Return the [x, y] coordinate for the center point of the cell that contains the specified text.  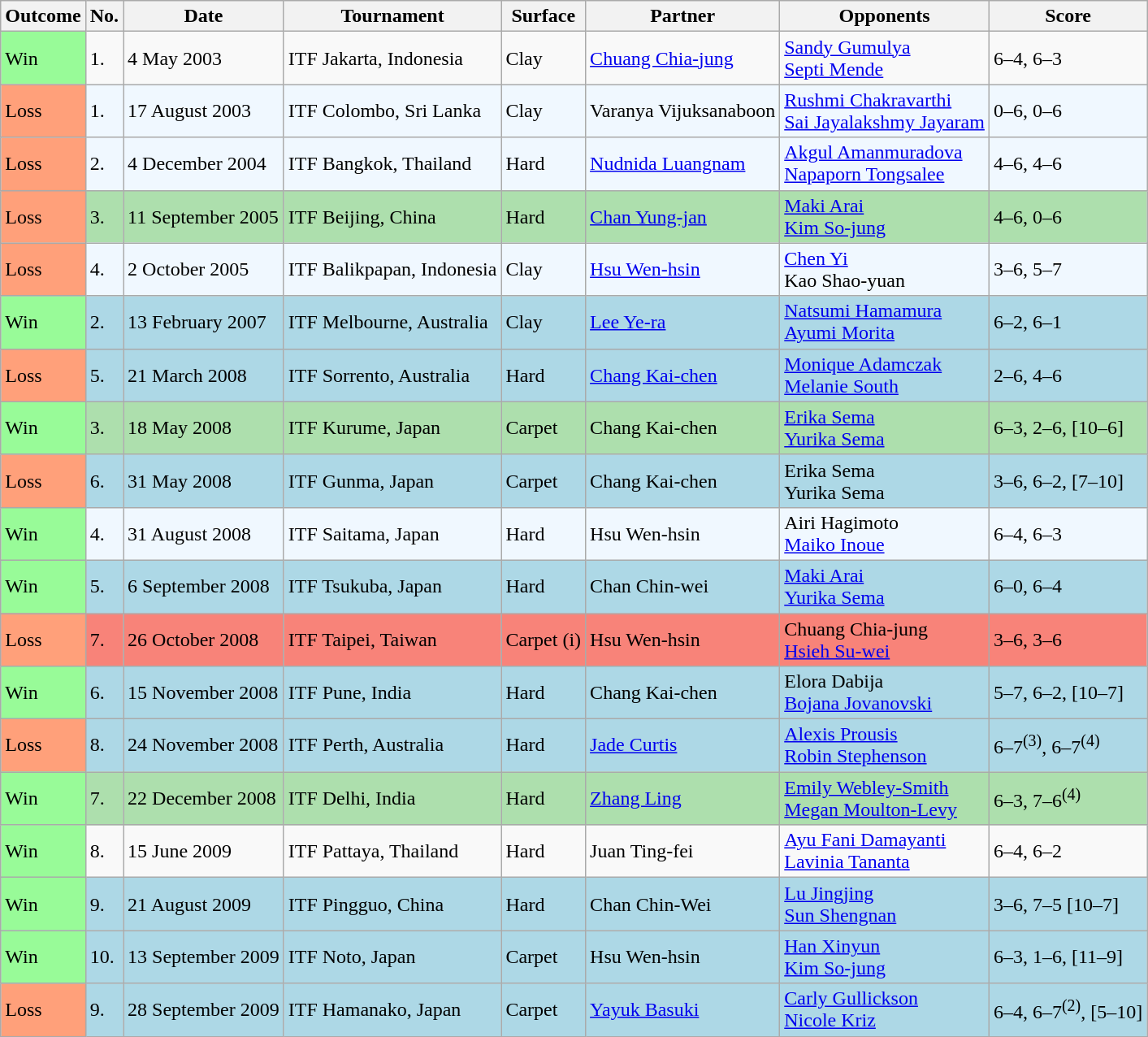
Lu Jingjing Sun Shengnan [885, 904]
11 September 2005 [204, 216]
ITF Melbourne, Australia [392, 322]
13 February 2007 [204, 322]
ITF Noto, Japan [392, 957]
Outcome [43, 16]
Natsumi Hamamura Ayumi Morita [885, 322]
ITF Pattaya, Thailand [392, 852]
Carpet (i) [544, 639]
No. [104, 16]
ITF Perth, Australia [392, 746]
15 November 2008 [204, 692]
ITF Gunma, Japan [392, 481]
Airi Hagimoto Maiko Inoue [885, 533]
24 November 2008 [204, 746]
Ayu Fani Damayanti Lavinia Tananta [885, 852]
4 May 2003 [204, 59]
3–6, 5–7 [1068, 270]
Yayuk Basuki [682, 1009]
ITF Sorrento, Australia [392, 375]
6–0, 6–4 [1068, 587]
Score [1068, 16]
Jade Curtis [682, 746]
Maki Arai Yurika Sema [885, 587]
Han Xinyun Kim So-jung [885, 957]
Maki Arai Kim So-jung [885, 216]
ITF Balikpapan, Indonesia [392, 270]
Chuang Chia-jung [682, 59]
Chan Yung-jan [682, 216]
ITF Taipei, Taiwan [392, 639]
Chan Chin-Wei [682, 904]
Juan Ting-fei [682, 852]
6–3, 7–6(4) [1068, 798]
ITF Tsukuba, Japan [392, 587]
Akgul Amanmuradova Napaporn Tongsalee [885, 164]
ITF Colombo, Sri Lanka [392, 111]
28 September 2009 [204, 1009]
4–6, 4–6 [1068, 164]
0–6, 0–6 [1068, 111]
ITF Pune, India [392, 692]
Chan Chin-wei [682, 587]
Alexis Prousis Robin Stephenson [885, 746]
13 September 2009 [204, 957]
Monique Adamczak Melanie South [885, 375]
Lee Ye-ra [682, 322]
31 May 2008 [204, 481]
31 August 2008 [204, 533]
ITF Pingguo, China [392, 904]
ITF Saitama, Japan [392, 533]
21 August 2009 [204, 904]
Varanya Vijuksanaboon [682, 111]
ITF Kurume, Japan [392, 427]
2–6, 4–6 [1068, 375]
3–6, 7–5 [10–7] [1068, 904]
4–6, 0–6 [1068, 216]
Tournament [392, 16]
Carly Gullickson Nicole Kriz [885, 1009]
Nudnida Luangnam [682, 164]
Chen Yi Kao Shao-yuan [885, 270]
10. [104, 957]
3–6, 3–6 [1068, 639]
Opponents [885, 16]
3–6, 6–2, [7–10] [1068, 481]
17 August 2003 [204, 111]
Date [204, 16]
4 December 2004 [204, 164]
Chuang Chia-jung Hsieh Su-wei [885, 639]
6–4, 6–7(2), [5–10] [1068, 1009]
6–3, 1–6, [11–9] [1068, 957]
6–7(3), 6–7(4) [1068, 746]
Surface [544, 16]
6 September 2008 [204, 587]
21 March 2008 [204, 375]
Emily Webley-Smith Megan Moulton-Levy [885, 798]
6–3, 2–6, [10–6] [1068, 427]
Elora Dabija Bojana Jovanovski [885, 692]
6–2, 6–1 [1068, 322]
Rushmi Chakravarthi Sai Jayalakshmy Jayaram [885, 111]
ITF Delhi, India [392, 798]
22 December 2008 [204, 798]
ITF Hamanako, Japan [392, 1009]
ITF Jakarta, Indonesia [392, 59]
ITF Beijing, China [392, 216]
6–4, 6–2 [1068, 852]
26 October 2008 [204, 639]
Sandy Gumulya Septi Mende [885, 59]
5–7, 6–2, [10–7] [1068, 692]
Zhang Ling [682, 798]
2 October 2005 [204, 270]
18 May 2008 [204, 427]
15 June 2009 [204, 852]
ITF Bangkok, Thailand [392, 164]
Partner [682, 16]
